Provide the [x, y] coordinate of the cell's center where the given text is located.  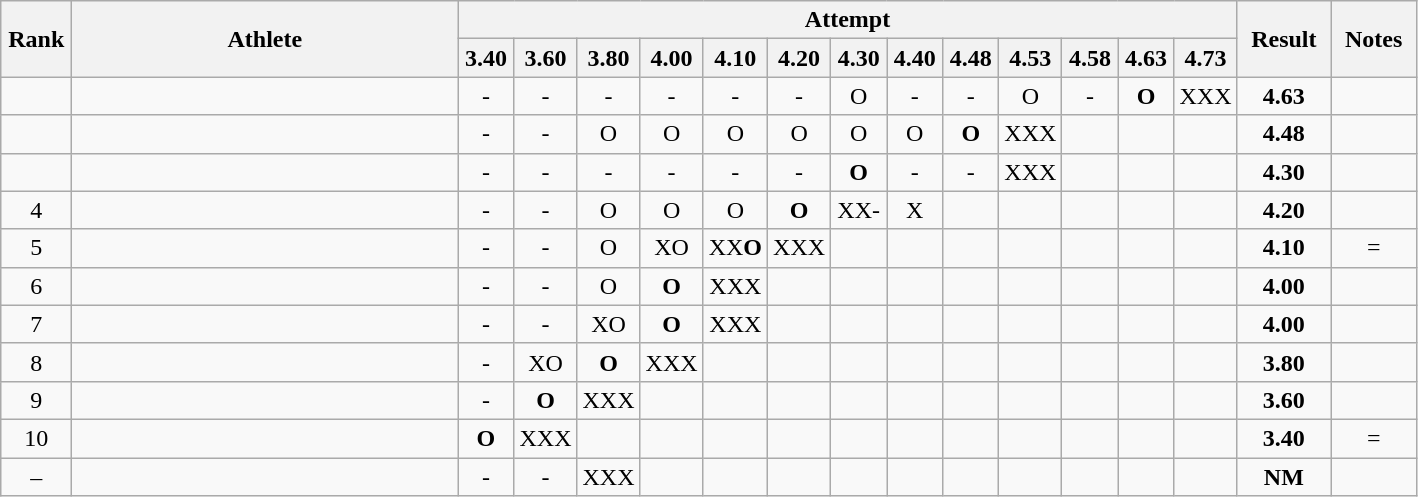
7 [36, 324]
10 [36, 438]
XXO [735, 248]
4.53 [1030, 58]
4.58 [1090, 58]
9 [36, 400]
8 [36, 362]
Rank [36, 39]
Result [1284, 39]
4.73 [1206, 58]
4.40 [915, 58]
Notes [1374, 39]
XX- [859, 210]
Athlete [265, 39]
NM [1284, 477]
6 [36, 286]
X [915, 210]
5 [36, 248]
– [36, 477]
4 [36, 210]
Attempt [848, 20]
